Pinpoint the cell where the given text exists, returning its (X, Y) midpoint coordinate. 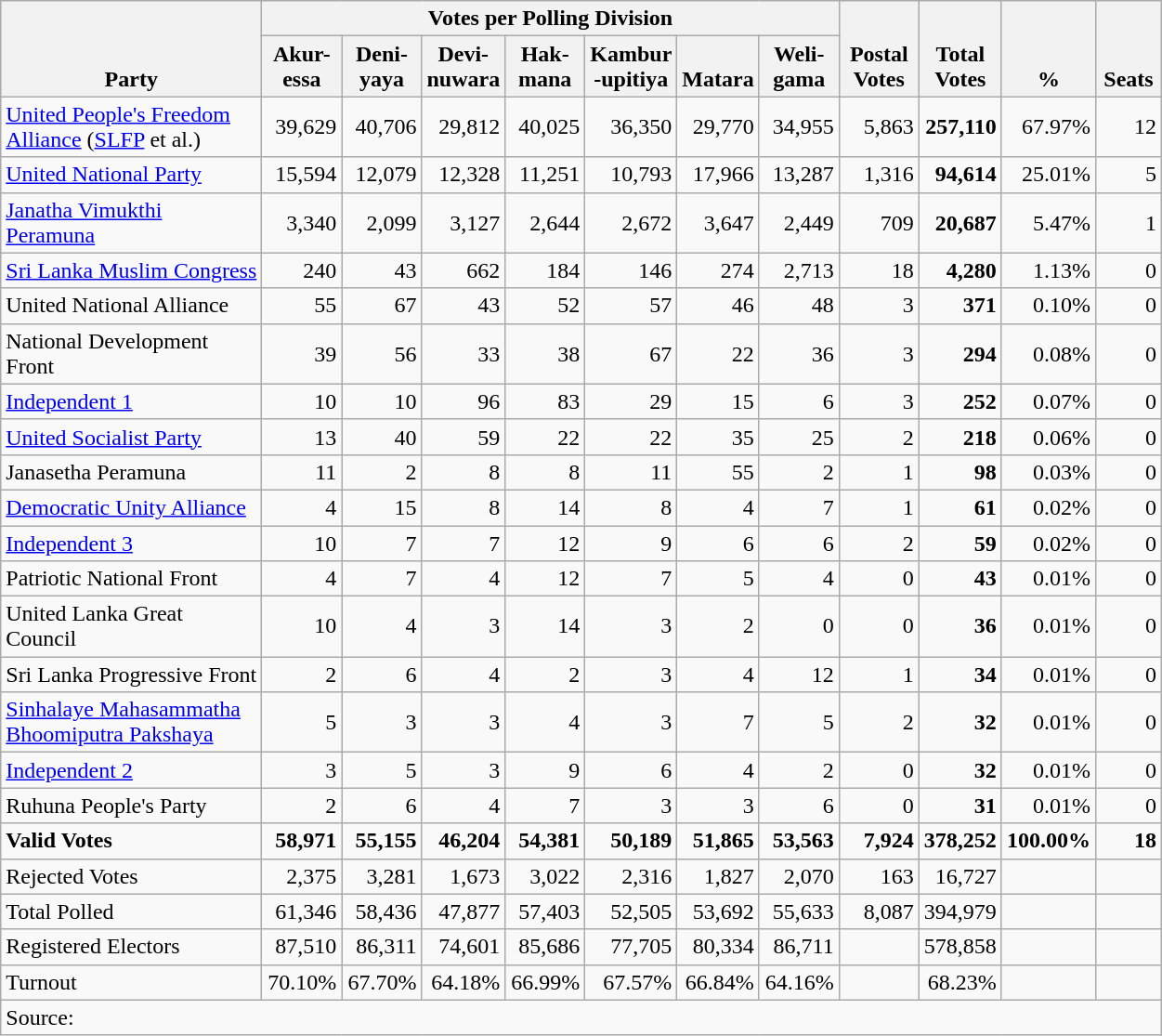
662 (463, 270)
Devi-nuwara (463, 67)
46 (718, 306)
86,711 (799, 947)
87,510 (302, 947)
0.10% (1048, 306)
378,252 (960, 841)
Party (132, 48)
163 (879, 876)
52,505 (632, 911)
Seats (1128, 48)
83 (545, 401)
5.47% (1048, 223)
68.23% (960, 982)
15,594 (302, 175)
0.06% (1048, 437)
58,436 (382, 911)
184 (545, 270)
5,863 (879, 126)
Democratic Unity Alliance (132, 507)
2,644 (545, 223)
371 (960, 306)
Ruhuna People's Party (132, 806)
56 (382, 353)
Akur-essa (302, 67)
7,924 (879, 841)
33 (463, 353)
294 (960, 353)
61,346 (302, 911)
47,877 (463, 911)
96 (463, 401)
66.84% (718, 982)
Total Votes (960, 48)
54,381 (545, 841)
Matara (718, 67)
Sinhalaye Mahasammatha Bhoomiputra Pakshaya (132, 723)
10,793 (632, 175)
29 (632, 401)
50,189 (632, 841)
Sri Lanka Progressive Front (132, 675)
98 (960, 472)
100.00% (1048, 841)
31 (960, 806)
Janatha Vimukthi Peramuna (132, 223)
48 (799, 306)
35 (718, 437)
3,647 (718, 223)
39,629 (302, 126)
Sri Lanka Muslim Congress (132, 270)
3,281 (382, 876)
55,633 (799, 911)
3,127 (463, 223)
Hak-mana (545, 67)
74,601 (463, 947)
34,955 (799, 126)
4,280 (960, 270)
25 (799, 437)
13,287 (799, 175)
16,727 (960, 876)
57 (632, 306)
61 (960, 507)
% (1048, 48)
39 (302, 353)
Independent 3 (132, 544)
38 (545, 353)
2,672 (632, 223)
51,865 (718, 841)
2,316 (632, 876)
United Socialist Party (132, 437)
94,614 (960, 175)
40 (382, 437)
1,827 (718, 876)
25.01% (1048, 175)
64.16% (799, 982)
67.70% (382, 982)
85,686 (545, 947)
29,812 (463, 126)
2,375 (302, 876)
0.08% (1048, 353)
13 (302, 437)
252 (960, 401)
Valid Votes (132, 841)
United People's Freedom Alliance (SLFP et al.) (132, 126)
40,706 (382, 126)
Independent 2 (132, 770)
257,110 (960, 126)
17,966 (718, 175)
29,770 (718, 126)
77,705 (632, 947)
66.99% (545, 982)
Registered Electors (132, 947)
64.18% (463, 982)
67.57% (632, 982)
0.07% (1048, 401)
8,087 (879, 911)
1,673 (463, 876)
United Lanka Great Council (132, 626)
46,204 (463, 841)
National Development Front (132, 353)
United National Party (132, 175)
53,563 (799, 841)
58,971 (302, 841)
3,022 (545, 876)
2,070 (799, 876)
Patriotic National Front (132, 579)
1,316 (879, 175)
578,858 (960, 947)
12,328 (463, 175)
52 (545, 306)
274 (718, 270)
Turnout (132, 982)
57,403 (545, 911)
40,025 (545, 126)
3,340 (302, 223)
Kambur-upitiya (632, 67)
80,334 (718, 947)
Weli-gama (799, 67)
20,687 (960, 223)
2,449 (799, 223)
34 (960, 675)
11,251 (545, 175)
Total Polled (132, 911)
Deni-yaya (382, 67)
1.13% (1048, 270)
Votes per Polling Division (550, 19)
Janasetha Peramuna (132, 472)
70.10% (302, 982)
12,079 (382, 175)
2,713 (799, 270)
146 (632, 270)
240 (302, 270)
709 (879, 223)
394,979 (960, 911)
United National Alliance (132, 306)
218 (960, 437)
Independent 1 (132, 401)
Rejected Votes (132, 876)
55,155 (382, 841)
PostalVotes (879, 48)
86,311 (382, 947)
2,099 (382, 223)
Source: (581, 1017)
36,350 (632, 126)
0.03% (1048, 472)
53,692 (718, 911)
67.97% (1048, 126)
